Provide the [X, Y] coordinate of the cell's center where the given text is located.  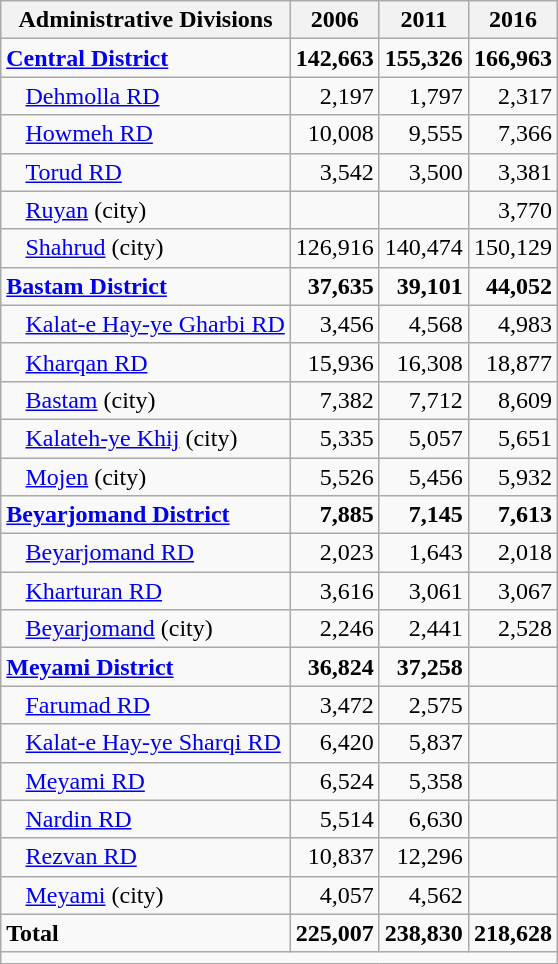
3,770 [512, 210]
2,197 [334, 96]
5,526 [334, 477]
10,008 [334, 134]
Dehmolla RD [146, 96]
7,613 [512, 515]
5,057 [424, 438]
4,562 [424, 895]
15,936 [334, 362]
3,067 [512, 591]
12,296 [424, 857]
Beyarjomand RD [146, 553]
Kalat-e Hay-ye Gharbi RD [146, 324]
5,514 [334, 819]
3,542 [334, 172]
10,837 [334, 857]
Central District [146, 58]
7,145 [424, 515]
2,575 [424, 705]
Mojen (city) [146, 477]
140,474 [424, 248]
7,885 [334, 515]
Meyami RD [146, 781]
2,246 [334, 629]
5,837 [424, 743]
4,057 [334, 895]
7,712 [424, 400]
3,616 [334, 591]
36,824 [334, 667]
2011 [424, 20]
Meyami (city) [146, 895]
2,018 [512, 553]
6,630 [424, 819]
9,555 [424, 134]
37,635 [334, 286]
142,663 [334, 58]
37,258 [424, 667]
2,317 [512, 96]
2,441 [424, 629]
Bastam District [146, 286]
1,797 [424, 96]
2016 [512, 20]
150,129 [512, 248]
4,568 [424, 324]
Nardin RD [146, 819]
155,326 [424, 58]
5,932 [512, 477]
Total [146, 933]
1,643 [424, 553]
Farumad RD [146, 705]
218,628 [512, 933]
6,420 [334, 743]
Meyami District [146, 667]
5,335 [334, 438]
3,381 [512, 172]
3,456 [334, 324]
Ruyan (city) [146, 210]
Kharturan RD [146, 591]
5,358 [424, 781]
7,382 [334, 400]
8,609 [512, 400]
3,500 [424, 172]
3,061 [424, 591]
2,528 [512, 629]
7,366 [512, 134]
5,456 [424, 477]
4,983 [512, 324]
Rezvan RD [146, 857]
6,524 [334, 781]
225,007 [334, 933]
Kharqan RD [146, 362]
18,877 [512, 362]
2006 [334, 20]
Shahrud (city) [146, 248]
Kalateh-ye Khij (city) [146, 438]
Torud RD [146, 172]
39,101 [424, 286]
126,916 [334, 248]
Beyarjomand (city) [146, 629]
Kalat-e Hay-ye Sharqi RD [146, 743]
Beyarjomand District [146, 515]
166,963 [512, 58]
Howmeh RD [146, 134]
16,308 [424, 362]
2,023 [334, 553]
Administrative Divisions [146, 20]
Bastam (city) [146, 400]
3,472 [334, 705]
44,052 [512, 286]
5,651 [512, 438]
238,830 [424, 933]
